Extract the [x, y] coordinate from the center of the cell holding the provided text.  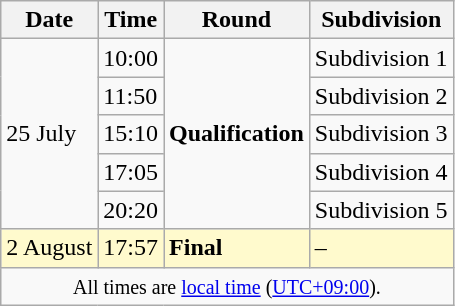
Subdivision 1 [381, 58]
Qualification [237, 134]
Subdivision 2 [381, 96]
2 August [50, 248]
10:00 [131, 58]
All times are local time (UTC+09:00). [227, 286]
Subdivision 5 [381, 210]
20:20 [131, 210]
Subdivision 3 [381, 134]
17:05 [131, 172]
17:57 [131, 248]
Round [237, 20]
Subdivision [381, 20]
Date [50, 20]
Subdivision 4 [381, 172]
Final [237, 248]
11:50 [131, 96]
15:10 [131, 134]
– [381, 248]
Time [131, 20]
25 July [50, 134]
